Capture the cell that displays the provided text and extract its [x, y] central coordinate. 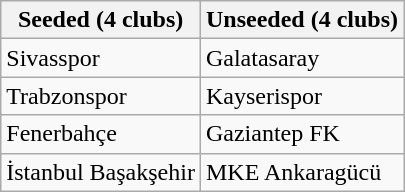
Seeded (4 clubs) [101, 20]
Sivasspor [101, 58]
Gaziantep FK [302, 134]
Unseeded (4 clubs) [302, 20]
Fenerbahçe [101, 134]
Kayserispor [302, 96]
İstanbul Başakşehir [101, 172]
Galatasaray [302, 58]
MKE Ankaragücü [302, 172]
Trabzonspor [101, 96]
